Determine the [X, Y] coordinate at the center of the cell enclosing the given text.  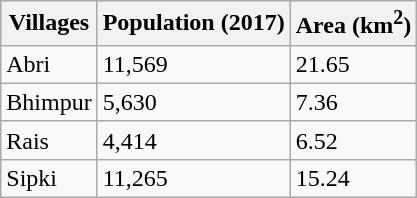
Abri [49, 64]
21.65 [354, 64]
Rais [49, 140]
5,630 [194, 102]
Population (2017) [194, 24]
11,265 [194, 178]
Villages [49, 24]
6.52 [354, 140]
Area (km2) [354, 24]
Bhimpur [49, 102]
11,569 [194, 64]
15.24 [354, 178]
4,414 [194, 140]
Sipki [49, 178]
7.36 [354, 102]
